For the text-containing cell, return its midpoint in [x, y] coordinate format. 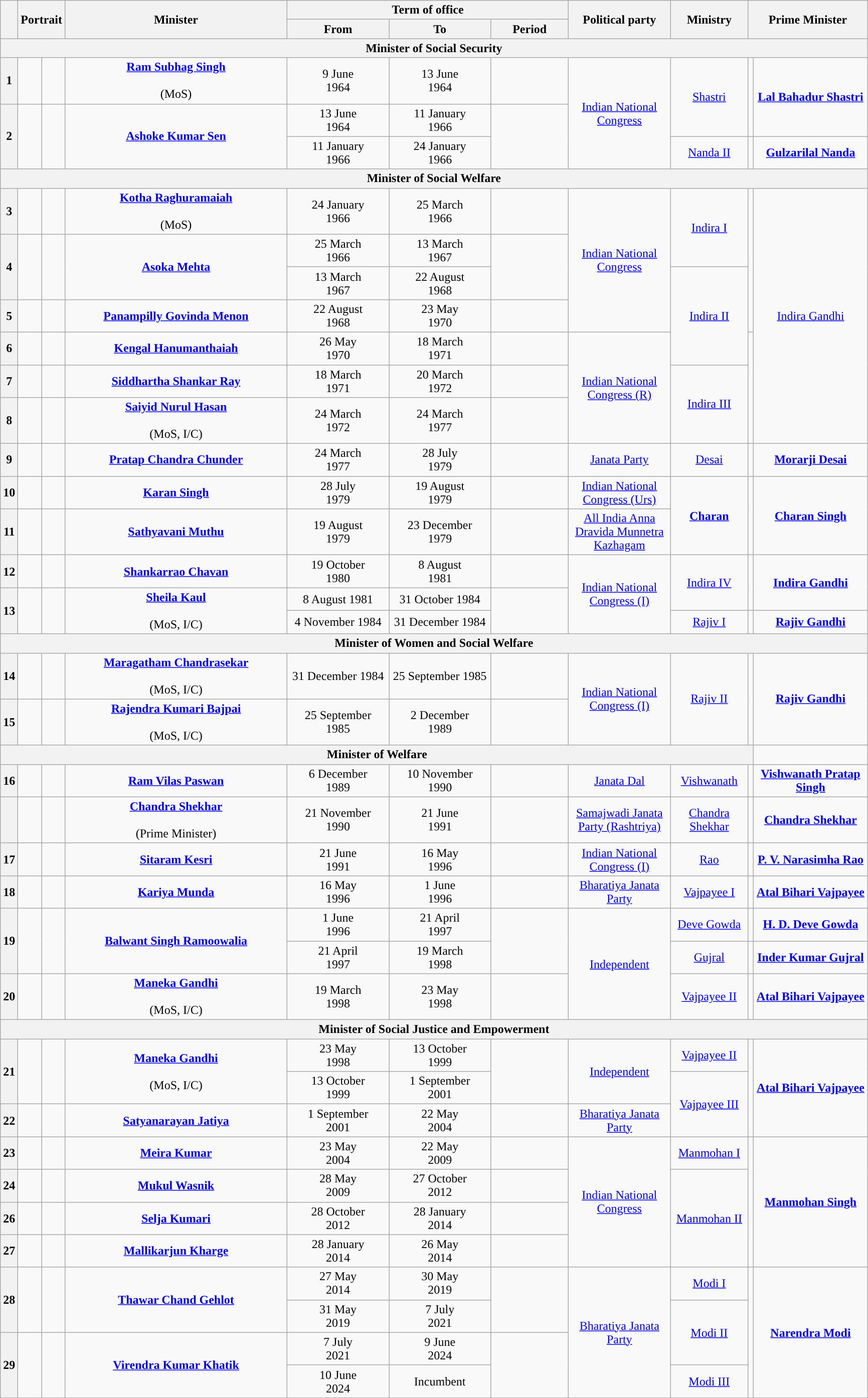
Gulzarilal Nanda [810, 152]
Rajendra Kumari Bajpai(MoS, I/C) [176, 722]
Vishwanath [709, 780]
Desai [709, 460]
21 November1990 [338, 820]
Minister of Women and Social Welfare [434, 643]
Minister of Social Security [434, 48]
3 [9, 211]
8 August 1981 [338, 599]
23 [9, 1153]
23 May2004 [338, 1153]
Minister [176, 20]
13 [9, 611]
Rajiv II [709, 699]
Political party [620, 20]
Janata Party [620, 460]
20 March1972 [440, 381]
1 [9, 81]
26 [9, 1218]
5 [9, 316]
Janata Dal [620, 780]
Term of office [428, 10]
Minister of Social Welfare [434, 179]
Ram Subhag Singh(MoS) [176, 81]
Indira IV [709, 583]
Modi I [709, 1284]
Ashoke Kumar Sen [176, 136]
Minister of Social Justice and Empowerment [434, 1029]
Prime Minister [808, 20]
Morarji Desai [810, 460]
Indira I [709, 228]
Portrait [42, 20]
23 May1970 [440, 316]
Vishwanath Pratap Singh [810, 780]
Satyanarayan Jatiya [176, 1120]
21 [9, 1072]
19 October1980 [338, 572]
28 [9, 1300]
Indian National Congress (R) [620, 388]
Inder Kumar Gujral [810, 957]
10 [9, 492]
4 [9, 267]
26 May2014 [440, 1251]
Modi III [709, 1381]
7 [9, 381]
Vajpayee III [709, 1104]
Samajwadi Janata Party (Rashtriya) [620, 820]
Period [530, 29]
Ministry [709, 20]
20 [9, 997]
27 October2012 [440, 1185]
28 May2009 [338, 1185]
Manmohan I [709, 1153]
Minister of Welfare [377, 755]
Shastri [709, 97]
To [440, 29]
Siddhartha Shankar Ray [176, 381]
Karan Singh [176, 492]
From [338, 29]
23 December1979 [440, 532]
25 September 1985 [440, 676]
14 [9, 676]
Kengal Hanumanthaiah [176, 348]
Sitaram Kesri [176, 859]
2 December1989 [440, 722]
Sathyavani Muthu [176, 532]
H. D. Deve Gowda [810, 925]
22 [9, 1120]
Panampilly Govinda Menon [176, 316]
Kotha Raghuramaiah(MoS) [176, 211]
Kariya Munda [176, 892]
Indian National Congress (Urs) [620, 492]
15 [9, 722]
12 [9, 572]
Mallikarjun Kharge [176, 1251]
Manmohan II [709, 1218]
6 [9, 348]
Deve Gowda [709, 925]
Mukul Wasnik [176, 1185]
Selja Kumari [176, 1218]
Charan [709, 515]
Ram Vilas Paswan [176, 780]
30 May2019 [440, 1284]
Rao [709, 859]
Gujral [709, 957]
10 June2024 [338, 1381]
Nanda II [709, 152]
2 [9, 136]
19 [9, 941]
Vajpayee I [709, 892]
27 May2014 [338, 1284]
Manmohan Singh [810, 1202]
Meira Kumar [176, 1153]
Virendra Kumar Khatik [176, 1365]
22 May2009 [440, 1153]
24 March1972 [338, 421]
Balwant Singh Ramoowalia [176, 941]
17 [9, 859]
27 [9, 1251]
6 December1989 [338, 780]
Shankarrao Chavan [176, 572]
Saiyid Nurul Hasan(MoS, I/C) [176, 421]
Lal Bahadur Shastri [810, 97]
Thawar Chand Gehlot [176, 1300]
All India Anna Dravida Munnetra Kazhagam [620, 532]
31 October 1984 [440, 599]
P. V. Narasimha Rao [810, 859]
25 September1985 [338, 722]
31 May2019 [338, 1316]
Charan Singh [810, 515]
Asoka Mehta [176, 267]
9 June1964 [338, 81]
9 June2024 [440, 1349]
8 August1981 [440, 572]
29 [9, 1365]
16 [9, 780]
Pratap Chandra Chunder [176, 460]
24 [9, 1185]
Indira III [709, 404]
26 May1970 [338, 348]
4 November 1984 [338, 622]
10 November1990 [440, 780]
Sheila Kaul(MoS, I/C) [176, 611]
Indira II [709, 316]
9 [9, 460]
22 May2004 [440, 1120]
18 [9, 892]
Chandra Shekhar(Prime Minister) [176, 820]
28 October2012 [338, 1218]
Rajiv I [709, 622]
11 [9, 532]
8 [9, 421]
Narendra Modi [810, 1332]
Maragatham Chandrasekar(MoS, I/C) [176, 676]
Modi II [709, 1332]
Incumbent [440, 1381]
